Locate the cell with the specified text and output its [x, y] center coordinate. 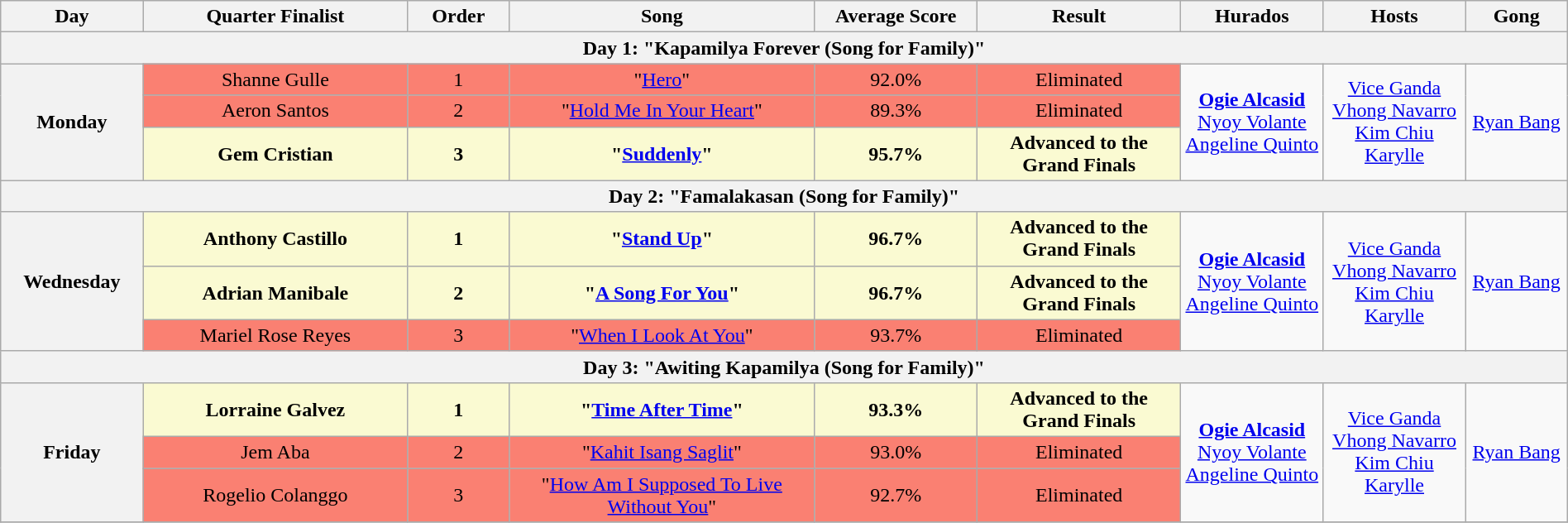
93.3% [896, 409]
"Hold Me In Your Heart" [662, 111]
"Stand Up" [662, 238]
92.7% [896, 495]
"Hero" [662, 79]
Anthony Castillo [275, 238]
Monday [72, 122]
92.0% [896, 79]
Day 3: "Awiting Kapamilya (Song for Family)" [784, 367]
Mariel Rose Reyes [275, 335]
Hosts [1394, 17]
"Kahit Isang Saglit" [662, 452]
Aeron Santos [275, 111]
Hurados [1252, 17]
Adrian Manibale [275, 293]
95.7% [896, 154]
Jem Aba [275, 452]
"When I Look At You" [662, 335]
93.0% [896, 452]
"How Am I Supposed To Live Without You" [662, 495]
Shanne Gulle [275, 79]
Lorraine Galvez [275, 409]
"Suddenly" [662, 154]
Friday [72, 452]
89.3% [896, 111]
"Time After Time" [662, 409]
Wednesday [72, 281]
93.7% [896, 335]
Song [662, 17]
Rogelio Colanggo [275, 495]
Order [458, 17]
Gong [1517, 17]
Day 2: "Famalakasan (Song for Family)" [784, 196]
"A Song For You" [662, 293]
Gem Cristian [275, 154]
Result [1079, 17]
Quarter Finalist [275, 17]
Average Score [896, 17]
Day 1: "Kapamilya Forever (Song for Family)" [784, 48]
Day [72, 17]
